Extract the (x, y) coordinate from the center of the cell holding the provided text.  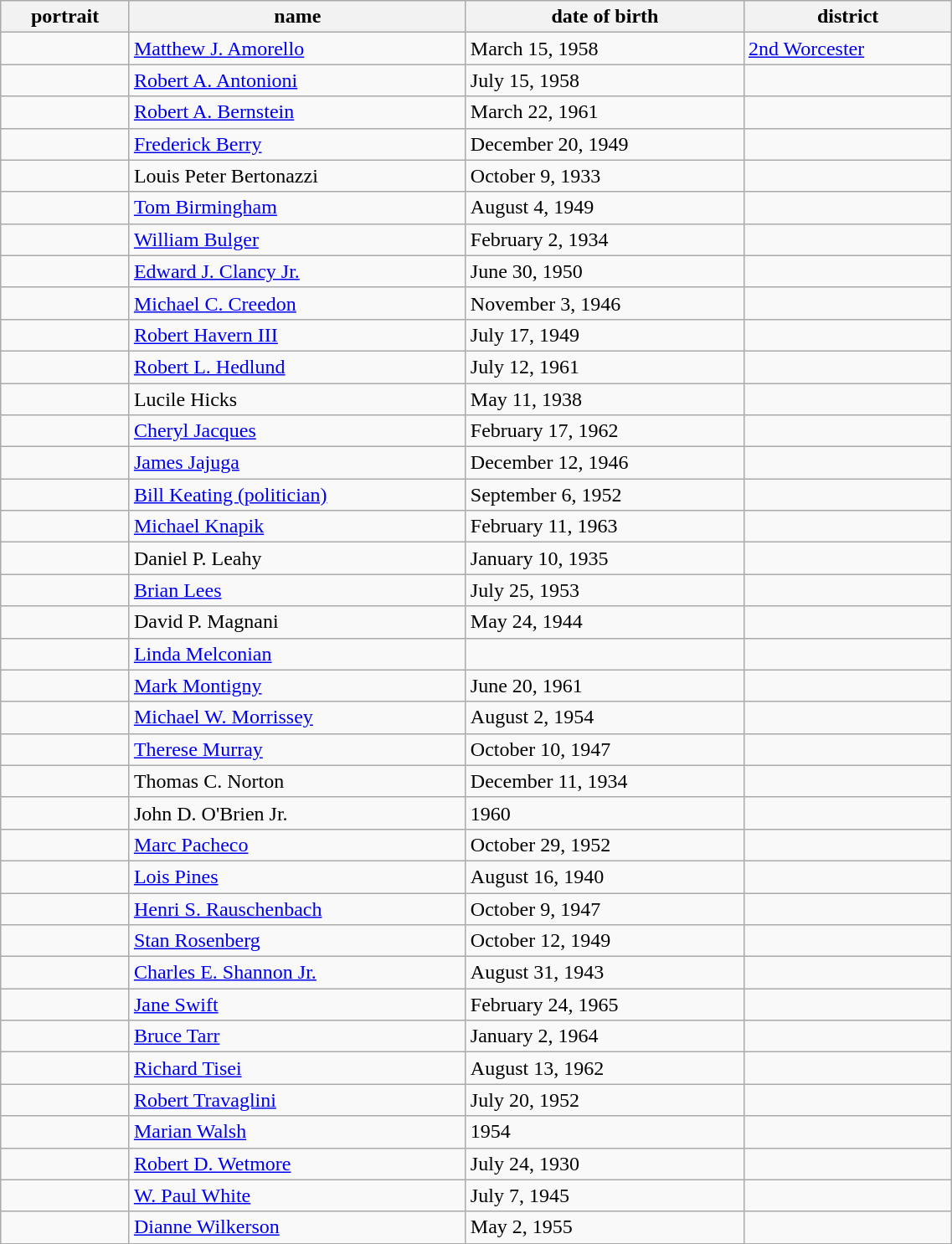
June 30, 1950 (605, 271)
Lois Pines (297, 876)
Bill Keating (politician) (297, 495)
Charles E. Shannon Jr. (297, 973)
July 25, 1953 (605, 590)
August 4, 1949 (605, 208)
Michael W. Morrissey (297, 717)
David P. Magnani (297, 622)
2nd Worcester (847, 49)
Daniel P. Leahy (297, 558)
December 12, 1946 (605, 463)
Linda Melconian (297, 654)
August 2, 1954 (605, 717)
Frederick Berry (297, 144)
February 17, 1962 (605, 431)
June 20, 1961 (605, 686)
Mark Montigny (297, 686)
July 24, 1930 (605, 1164)
December 11, 1934 (605, 781)
Marian Walsh (297, 1132)
1954 (605, 1132)
May 2, 1955 (605, 1227)
October 9, 1947 (605, 908)
Tom Birmingham (297, 208)
Stan Rosenberg (297, 941)
Therese Murray (297, 749)
Jane Swift (297, 1005)
January 10, 1935 (605, 558)
Robert L. Hedlund (297, 367)
August 16, 1940 (605, 876)
February 2, 1934 (605, 239)
Louis Peter Bertonazzi (297, 176)
July 20, 1952 (605, 1100)
name (297, 17)
January 2, 1964 (605, 1036)
March 22, 1961 (605, 112)
August 31, 1943 (605, 973)
September 6, 1952 (605, 495)
Thomas C. Norton (297, 781)
Michael C. Creedon (297, 303)
March 15, 1958 (605, 49)
Brian Lees (297, 590)
November 3, 1946 (605, 303)
Henri S. Rauschenbach (297, 908)
May 11, 1938 (605, 399)
Robert Travaglini (297, 1100)
October 12, 1949 (605, 941)
Richard Tisei (297, 1068)
Lucile Hicks (297, 399)
Marc Pacheco (297, 845)
Cheryl Jacques (297, 431)
July 12, 1961 (605, 367)
district (847, 17)
Michael Knapik (297, 527)
Edward J. Clancy Jr. (297, 271)
July 15, 1958 (605, 80)
James Jajuga (297, 463)
February 24, 1965 (605, 1005)
Matthew J. Amorello (297, 49)
July 7, 1945 (605, 1195)
Dianne Wilkerson (297, 1227)
Robert Havern III (297, 335)
February 11, 1963 (605, 527)
October 29, 1952 (605, 845)
1960 (605, 813)
William Bulger (297, 239)
May 24, 1944 (605, 622)
August 13, 1962 (605, 1068)
Robert D. Wetmore (297, 1164)
December 20, 1949 (605, 144)
Robert A. Antonioni (297, 80)
Bruce Tarr (297, 1036)
W. Paul White (297, 1195)
July 17, 1949 (605, 335)
portrait (65, 17)
October 10, 1947 (605, 749)
date of birth (605, 17)
John D. O'Brien Jr. (297, 813)
October 9, 1933 (605, 176)
Robert A. Bernstein (297, 112)
